Scan for the cell matching the given text and deliver its (x, y) coordinate at center. 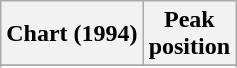
Chart (1994) (72, 34)
Peakposition (189, 34)
